Search for the cell housing the specified text and yield its (x, y) center coordinate. 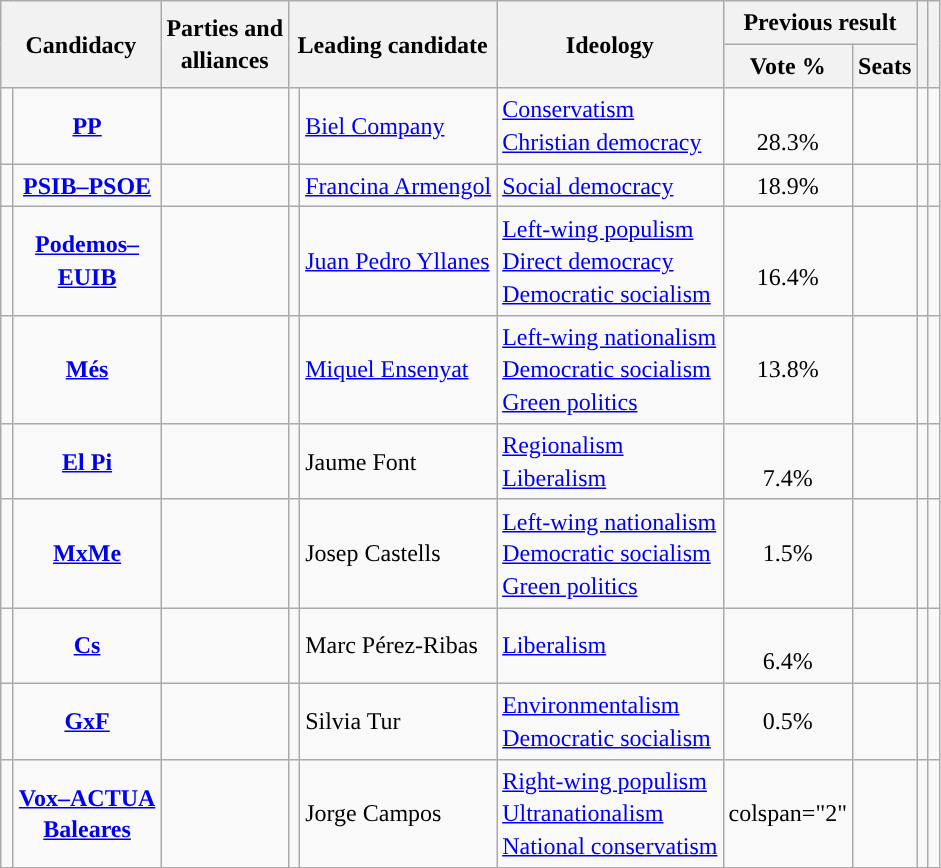
Parties andalliances (225, 44)
Jorge Campos (398, 813)
Seats (885, 66)
Left-wing populismDirect democracyDemocratic socialism (610, 261)
RegionalismLiberalism (610, 461)
Previous result (820, 22)
Jaume Font (398, 461)
7.4% (788, 461)
Right-wing populismUltranationalismNational conservatism (610, 813)
ConservatismChristian democracy (610, 126)
6.4% (788, 646)
Miquel Ensenyat (398, 369)
13.8% (788, 369)
Podemos–EUIB (87, 261)
Leading candidate (393, 44)
PP (87, 126)
Biel Company (398, 126)
GxF (87, 721)
Vox–ACTUABaleares (87, 813)
18.9% (788, 186)
16.4% (788, 261)
PSIB–PSOE (87, 186)
Francina Armengol (398, 186)
Liberalism (610, 646)
Social democracy (610, 186)
Silvia Tur (398, 721)
Ideology (610, 44)
Cs (87, 646)
1.5% (788, 553)
Josep Castells (398, 553)
MxMe (87, 553)
Marc Pérez-Ribas (398, 646)
Més (87, 369)
0.5% (788, 721)
EnvironmentalismDemocratic socialism (610, 721)
Candidacy (81, 44)
El Pi (87, 461)
28.3% (788, 126)
colspan="2" (788, 813)
Juan Pedro Yllanes (398, 261)
Vote % (788, 66)
